Search for the cell housing the specified text and yield its (x, y) center coordinate. 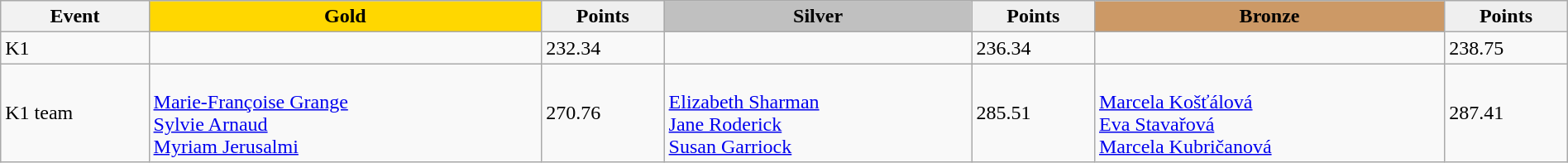
232.34 (603, 48)
Event (74, 17)
Bronze (1269, 17)
287.41 (1507, 113)
K1 team (74, 113)
236.34 (1033, 48)
Elizabeth SharmanJane RoderickSusan Garriock (818, 113)
Silver (818, 17)
270.76 (603, 113)
Marcela KošťálováEva StavařováMarcela Kubričanová (1269, 113)
Gold (346, 17)
Marie-Françoise GrangeSylvie ArnaudMyriam Jerusalmi (346, 113)
238.75 (1507, 48)
K1 (74, 48)
285.51 (1033, 113)
